Provide the (X, Y) coordinate of the cell's center where the given text is located.  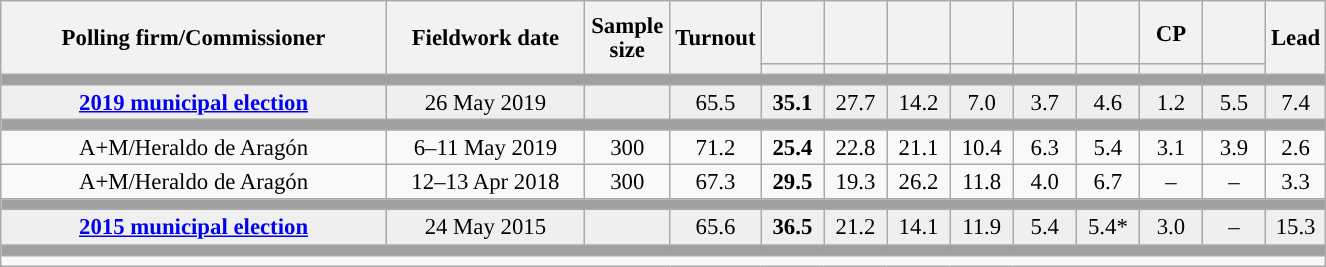
65.6 (716, 228)
25.4 (792, 148)
3.0 (1170, 228)
4.0 (1044, 182)
14.2 (918, 102)
6.7 (1108, 182)
6–11 May 2019 (485, 148)
67.3 (716, 182)
7.0 (982, 102)
24 May 2015 (485, 228)
Polling firm/Commissioner (194, 38)
2015 municipal election (194, 228)
10.4 (982, 148)
11.9 (982, 228)
15.3 (1296, 228)
3.3 (1296, 182)
3.7 (1044, 102)
36.5 (792, 228)
Sample size (627, 38)
26.2 (918, 182)
22.8 (856, 148)
7.4 (1296, 102)
14.1 (918, 228)
65.5 (716, 102)
4.6 (1108, 102)
3.9 (1234, 148)
Fieldwork date (485, 38)
1.2 (1170, 102)
2019 municipal election (194, 102)
35.1 (792, 102)
5.4* (1108, 228)
12–13 Apr 2018 (485, 182)
6.3 (1044, 148)
21.1 (918, 148)
26 May 2019 (485, 102)
11.8 (982, 182)
29.5 (792, 182)
21.2 (856, 228)
5.5 (1234, 102)
Turnout (716, 38)
2.6 (1296, 148)
Lead (1296, 38)
19.3 (856, 182)
CP (1170, 32)
3.1 (1170, 148)
27.7 (856, 102)
71.2 (716, 148)
